Detect which cell encompasses the target text, then output its [X, Y] center coordinate. 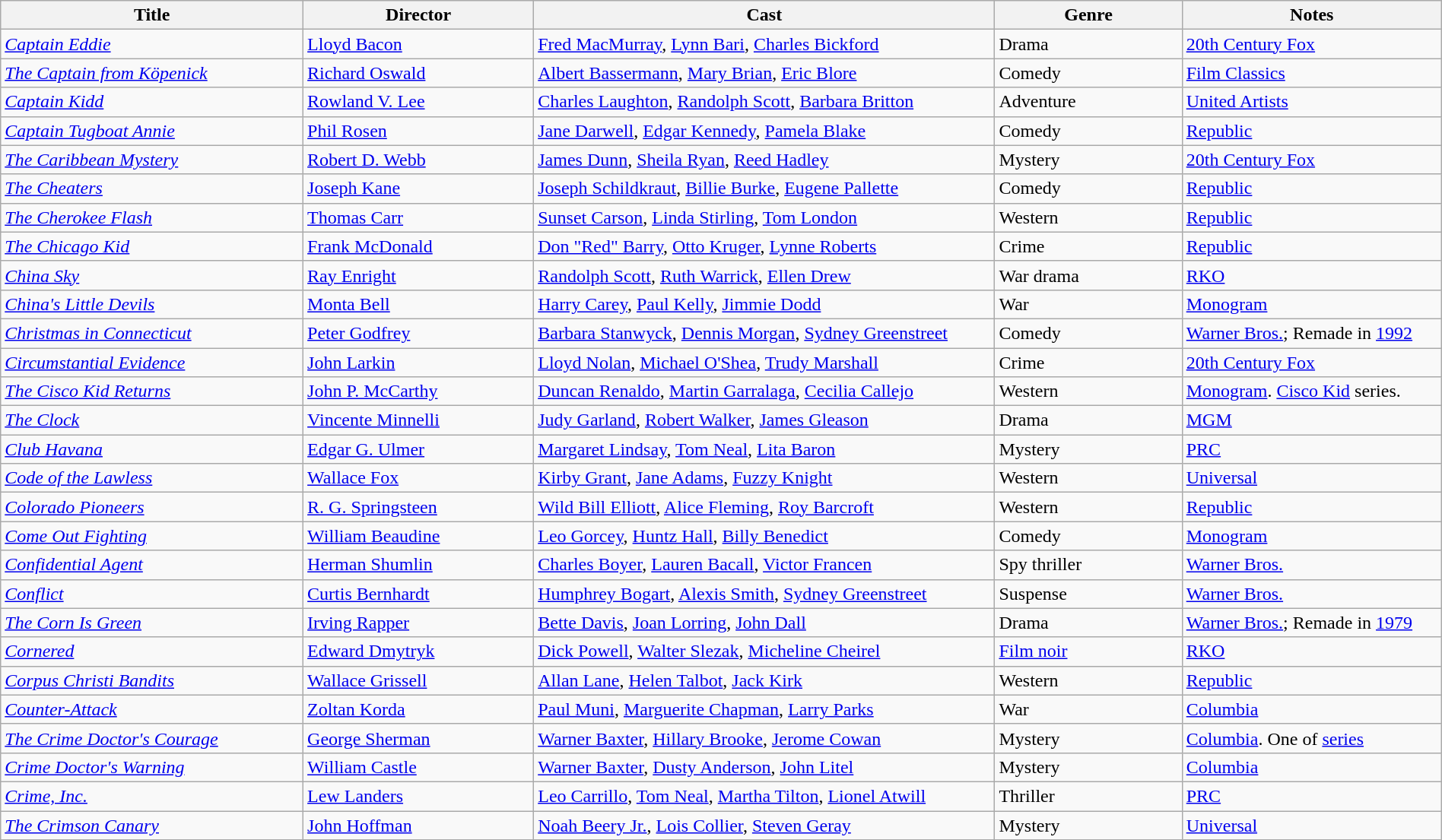
The Chicago Kid [152, 246]
Colorado Pioneers [152, 507]
Thriller [1088, 796]
George Sherman [418, 738]
Adventure [1088, 102]
The Caribbean Mystery [152, 160]
Spy thriller [1088, 565]
Captain Eddie [152, 44]
Film Classics [1311, 73]
Lloyd Nolan, Michael O'Shea, Trudy Marshall [764, 363]
Sunset Carson, Linda Stirling, Tom London [764, 217]
Duncan Renaldo, Martin Garralaga, Cecilia Callejo [764, 391]
Suspense [1088, 594]
Don "Red" Barry, Otto Kruger, Lynne Roberts [764, 246]
Barbara Stanwyck, Dennis Morgan, Sydney Greenstreet [764, 333]
Captain Tugboat Annie [152, 131]
R. G. Springsteen [418, 507]
The Cheaters [152, 189]
The Clock [152, 420]
William Beaudine [418, 536]
Lew Landers [418, 796]
Margaret Lindsay, Tom Neal, Lita Baron [764, 449]
Bette Davis, Joan Lorring, John Dall [764, 623]
The Cherokee Flash [152, 217]
Humphrey Bogart, Alexis Smith, Sydney Greenstreet [764, 594]
China Sky [152, 275]
Joseph Kane [418, 189]
Warner Bros.; Remade in 1979 [1311, 623]
Richard Oswald [418, 73]
Crime, Inc. [152, 796]
Herman Shumlin [418, 565]
Warner Baxter, Hillary Brooke, Jerome Cowan [764, 738]
Notes [1311, 15]
Vincente Minnelli [418, 420]
Albert Bassermann, Mary Brian, Eric Blore [764, 73]
The Captain from Köpenick [152, 73]
Fred MacMurray, Lynn Bari, Charles Bickford [764, 44]
Confidential Agent [152, 565]
Circumstantial Evidence [152, 363]
War drama [1088, 275]
Crime Doctor's Warning [152, 767]
Leo Carrillo, Tom Neal, Martha Tilton, Lionel Atwill [764, 796]
Club Havana [152, 449]
Charles Laughton, Randolph Scott, Barbara Britton [764, 102]
Frank McDonald [418, 246]
China's Little Devils [152, 304]
John P. McCarthy [418, 391]
Monogram. Cisco Kid series. [1311, 391]
Captain Kidd [152, 102]
Cast [764, 15]
Rowland V. Lee [418, 102]
Title [152, 15]
Charles Boyer, Lauren Bacall, Victor Francen [764, 565]
Zoltan Korda [418, 709]
Jane Darwell, Edgar Kennedy, Pamela Blake [764, 131]
Kirby Grant, Jane Adams, Fuzzy Knight [764, 478]
Judy Garland, Robert Walker, James Gleason [764, 420]
Christmas in Connecticut [152, 333]
Ray Enright [418, 275]
Joseph Schildkraut, Billie Burke, Eugene Pallette [764, 189]
MGM [1311, 420]
Leo Gorcey, Huntz Hall, Billy Benedict [764, 536]
Noah Beery Jr., Lois Collier, Steven Geray [764, 825]
Cornered [152, 651]
Film noir [1088, 651]
Warner Bros.; Remade in 1992 [1311, 333]
Allan Lane, Helen Talbot, Jack Kirk [764, 680]
Harry Carey, Paul Kelly, Jimmie Dodd [764, 304]
Wallace Fox [418, 478]
John Larkin [418, 363]
Director [418, 15]
The Cisco Kid Returns [152, 391]
Code of the Lawless [152, 478]
Counter-Attack [152, 709]
Wild Bill Elliott, Alice Fleming, Roy Barcroft [764, 507]
Columbia. One of series [1311, 738]
Edgar G. Ulmer [418, 449]
The Crime Doctor's Courage [152, 738]
Robert D. Webb [418, 160]
William Castle [418, 767]
Genre [1088, 15]
Irving Rapper [418, 623]
Peter Godfrey [418, 333]
The Corn Is Green [152, 623]
Thomas Carr [418, 217]
Edward Dmytryk [418, 651]
James Dunn, Sheila Ryan, Reed Hadley [764, 160]
Paul Muni, Marguerite Chapman, Larry Parks [764, 709]
Corpus Christi Bandits [152, 680]
Come Out Fighting [152, 536]
Randolph Scott, Ruth Warrick, Ellen Drew [764, 275]
Monta Bell [418, 304]
Phil Rosen [418, 131]
Curtis Bernhardt [418, 594]
Dick Powell, Walter Slezak, Micheline Cheirel [764, 651]
The Crimson Canary [152, 825]
Wallace Grissell [418, 680]
Conflict [152, 594]
United Artists [1311, 102]
John Hoffman [418, 825]
Lloyd Bacon [418, 44]
Warner Baxter, Dusty Anderson, John Litel [764, 767]
